Capture the cell that displays the provided text and extract its (x, y) central coordinate. 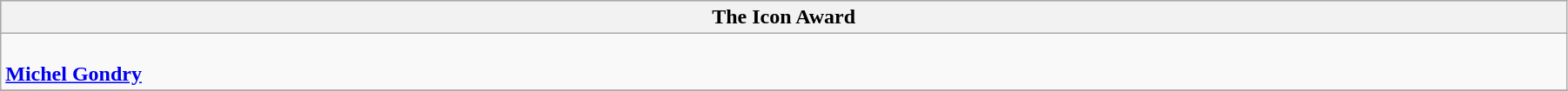
The Icon Award (784, 17)
Michel Gondry (784, 62)
